Determine the [X, Y] coordinate at the center of the cell enclosing the given text.  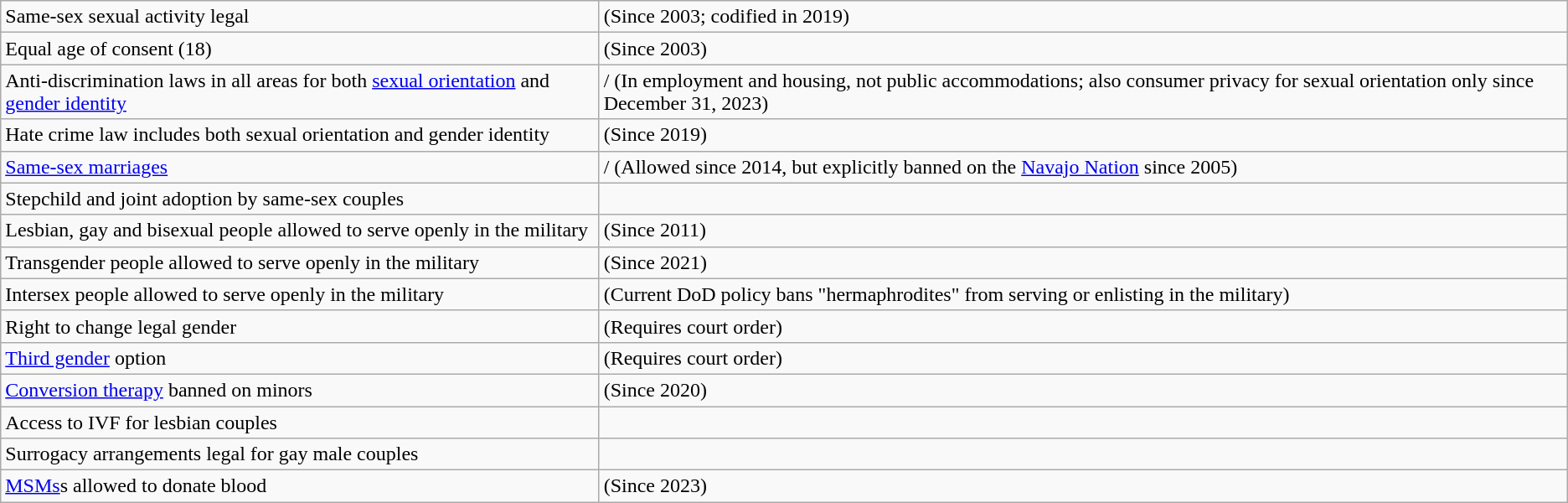
/ (Allowed since 2014, but explicitly banned on the Navajo Nation since 2005) [1083, 167]
Lesbian, gay and bisexual people allowed to serve openly in the military [300, 231]
(Since 2003; codified in 2019) [1083, 17]
(Since 2003) [1083, 49]
Surrogacy arrangements legal for gay male couples [300, 454]
Hate crime law includes both sexual orientation and gender identity [300, 135]
(Since 2011) [1083, 231]
Access to IVF for lesbian couples [300, 422]
(Since 2019) [1083, 135]
(Since 2020) [1083, 390]
Right to change legal gender [300, 326]
Same-sex sexual activity legal [300, 17]
(Since 2023) [1083, 486]
(Since 2021) [1083, 262]
Equal age of consent (18) [300, 49]
Same-sex marriages [300, 167]
MSMss allowed to donate blood [300, 486]
Conversion therapy banned on minors [300, 390]
/ (In employment and housing, not public accommodations; also consumer privacy for sexual orientation only since December 31, 2023) [1083, 92]
Third gender option [300, 358]
(Current DoD policy bans "hermaphrodites" from serving or enlisting in the military) [1083, 294]
Intersex people allowed to serve openly in the military [300, 294]
Stepchild and joint adoption by same-sex couples [300, 199]
Anti-discrimination laws in all areas for both sexual orientation and gender identity [300, 92]
Transgender people allowed to serve openly in the military [300, 262]
